Extract the [x, y] coordinate from the center of the cell holding the provided text.  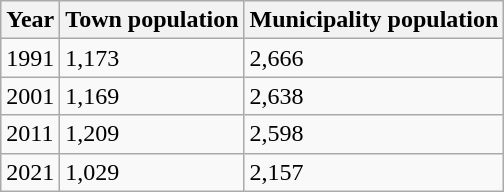
1,029 [152, 172]
Municipality population [374, 20]
2021 [30, 172]
Town population [152, 20]
2,157 [374, 172]
2001 [30, 96]
2,638 [374, 96]
1,169 [152, 96]
1991 [30, 58]
2,666 [374, 58]
1,173 [152, 58]
2,598 [374, 134]
2011 [30, 134]
1,209 [152, 134]
Year [30, 20]
